Provide the (x, y) coordinate of the cell's center where the given text is located.  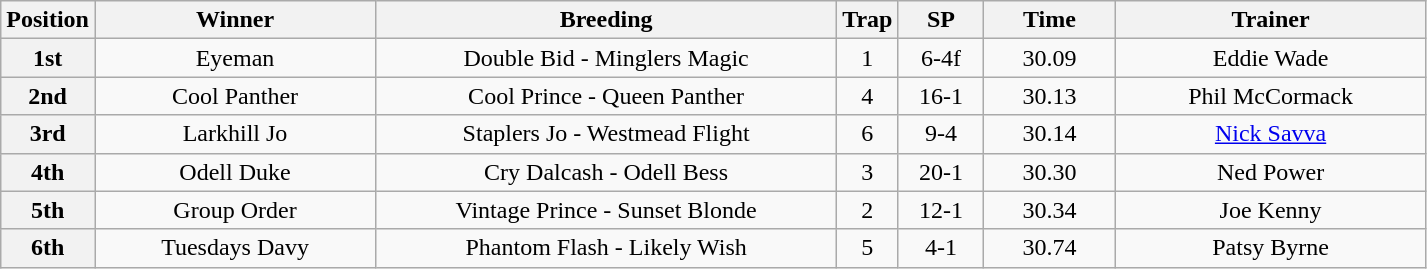
30.09 (1050, 58)
16-1 (941, 96)
Vintage Prince - Sunset Blonde (606, 210)
Double Bid - Minglers Magic (606, 58)
6-4f (941, 58)
6th (48, 248)
Cry Dalcash - Odell Bess (606, 172)
4-1 (941, 248)
Time (1050, 20)
5 (868, 248)
Staplers Jo - Westmead Flight (606, 134)
Patsy Byrne (1270, 248)
SP (941, 20)
Trainer (1270, 20)
Group Order (234, 210)
Ned Power (1270, 172)
5th (48, 210)
Eyeman (234, 58)
2 (868, 210)
Cool Panther (234, 96)
Joe Kenny (1270, 210)
4 (868, 96)
1 (868, 58)
1st (48, 58)
Phantom Flash - Likely Wish (606, 248)
30.30 (1050, 172)
Eddie Wade (1270, 58)
Winner (234, 20)
Nick Savva (1270, 134)
Trap (868, 20)
30.14 (1050, 134)
Larkhill Jo (234, 134)
Phil McCormack (1270, 96)
Tuesdays Davy (234, 248)
Position (48, 20)
Cool Prince - Queen Panther (606, 96)
30.74 (1050, 248)
Odell Duke (234, 172)
3 (868, 172)
6 (868, 134)
12-1 (941, 210)
9-4 (941, 134)
20-1 (941, 172)
2nd (48, 96)
3rd (48, 134)
4th (48, 172)
30.34 (1050, 210)
Breeding (606, 20)
30.13 (1050, 96)
